For the text-containing cell, return its midpoint in (X, Y) coordinate format. 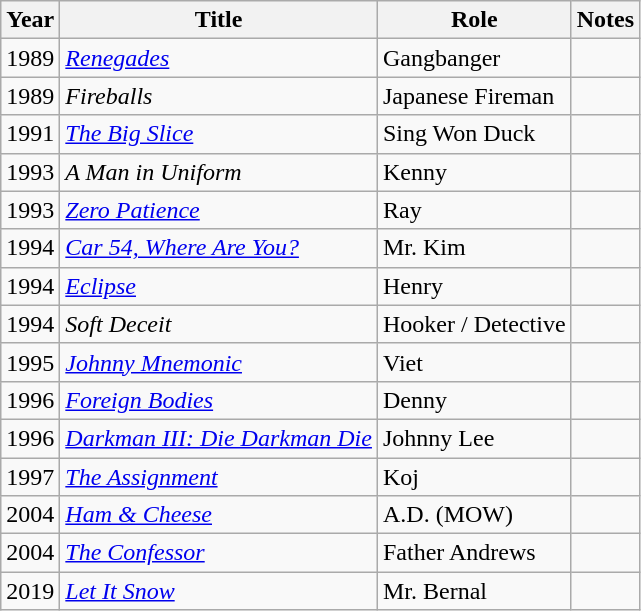
Gangbanger (474, 58)
2019 (30, 591)
Car 54, Where Are You? (219, 248)
A Man in Uniform (219, 172)
Koj (474, 477)
Zero Patience (219, 210)
1991 (30, 134)
Renegades (219, 58)
Ray (474, 210)
Father Andrews (474, 553)
Henry (474, 286)
Johnny Lee (474, 438)
Viet (474, 362)
The Big Slice (219, 134)
Soft Deceit (219, 324)
Year (30, 20)
Ham & Cheese (219, 515)
Title (219, 20)
Sing Won Duck (474, 134)
The Confessor (219, 553)
Japanese Fireman (474, 96)
Mr. Bernal (474, 591)
Darkman III: Die Darkman Die (219, 438)
Denny (474, 400)
Notes (605, 20)
Kenny (474, 172)
Hooker / Detective (474, 324)
Let It Snow (219, 591)
Role (474, 20)
Foreign Bodies (219, 400)
Johnny Mnemonic (219, 362)
The Assignment (219, 477)
1997 (30, 477)
A.D. (MOW) (474, 515)
1995 (30, 362)
Mr. Kim (474, 248)
Fireballs (219, 96)
Eclipse (219, 286)
